Locate the cell with the specified text and output its [X, Y] center coordinate. 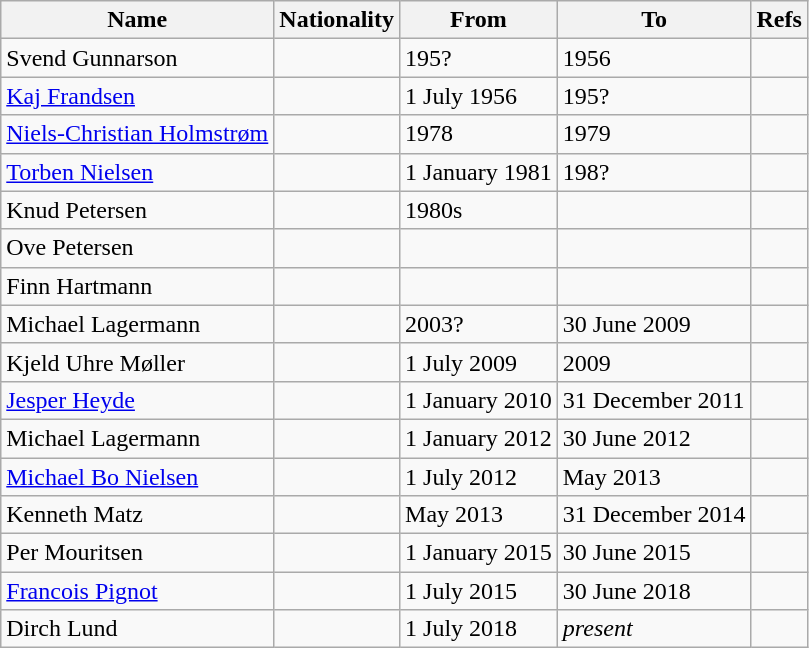
1 July 2015 [479, 591]
Finn Hartmann [138, 286]
Jesper Heyde [138, 400]
Svend Gunnarson [138, 58]
Kaj Frandsen [138, 96]
1979 [654, 134]
30 June 2012 [654, 438]
Ove Petersen [138, 248]
1 January 2010 [479, 400]
30 June 2009 [654, 324]
Knud Petersen [138, 210]
30 June 2015 [654, 553]
Torben Nielsen [138, 172]
1 July 2012 [479, 477]
present [654, 629]
To [654, 20]
Nationality [337, 20]
Francois Pignot [138, 591]
Kjeld Uhre Møller [138, 362]
30 June 2018 [654, 591]
198? [654, 172]
1 July 2009 [479, 362]
31 December 2014 [654, 515]
Name [138, 20]
Niels-Christian Holmstrøm [138, 134]
Dirch Lund [138, 629]
2009 [654, 362]
1 July 1956 [479, 96]
Michael Bo Nielsen [138, 477]
Refs [779, 20]
1 July 2018 [479, 629]
1 January 2012 [479, 438]
1 January 1981 [479, 172]
31 December 2011 [654, 400]
1980s [479, 210]
1978 [479, 134]
2003? [479, 324]
1 January 2015 [479, 553]
Per Mouritsen [138, 553]
Kenneth Matz [138, 515]
From [479, 20]
1956 [654, 58]
